Capture the cell that displays the provided text and extract its (X, Y) central coordinate. 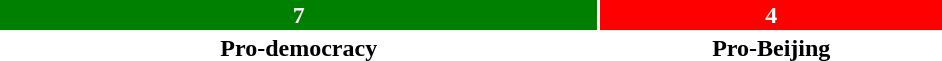
4 (771, 15)
7 (298, 15)
